Return [X, Y] of the center of cell containing provided text 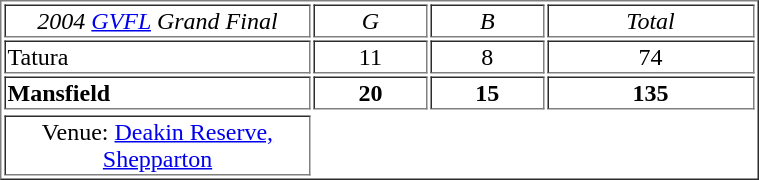
15 [487, 92]
Mansfield [157, 92]
Venue: Deakin Reserve, Shepparton [157, 146]
Tatura [157, 56]
20 [371, 92]
G [371, 20]
B [487, 20]
74 [650, 56]
135 [650, 92]
2004 GVFL Grand Final [157, 20]
8 [487, 56]
11 [371, 56]
Total [650, 20]
